Output the (x, y) coordinate of the center of the cell containing the given text.  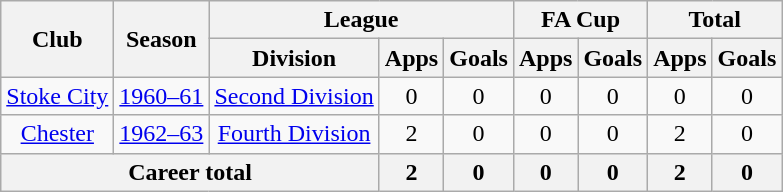
Stoke City (58, 96)
Division (294, 58)
1960–61 (162, 96)
Second Division (294, 96)
Chester (58, 134)
Total (715, 20)
Club (58, 39)
1962–63 (162, 134)
Fourth Division (294, 134)
Career total (190, 172)
Season (162, 39)
FA Cup (580, 20)
League (362, 20)
